Capture the cell that displays the provided text and extract its [X, Y] central coordinate. 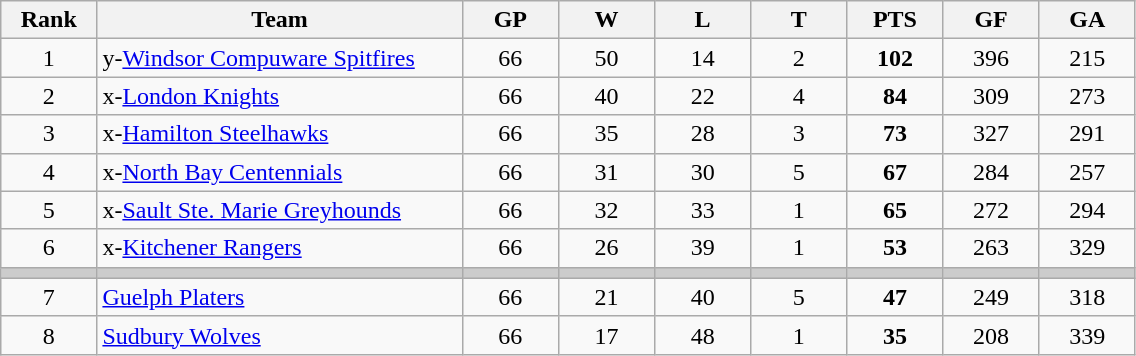
294 [1087, 210]
GP [510, 20]
33 [703, 210]
x-Kitchener Rangers [280, 248]
GA [1087, 20]
L [703, 20]
x-Hamilton Steelhawks [280, 134]
73 [895, 134]
215 [1087, 58]
272 [991, 210]
257 [1087, 172]
Team [280, 20]
T [799, 20]
327 [991, 134]
7 [49, 297]
22 [703, 96]
339 [1087, 335]
14 [703, 58]
84 [895, 96]
PTS [895, 20]
65 [895, 210]
32 [606, 210]
102 [895, 58]
318 [1087, 297]
284 [991, 172]
8 [49, 335]
47 [895, 297]
6 [49, 248]
17 [606, 335]
273 [1087, 96]
291 [1087, 134]
329 [1087, 248]
28 [703, 134]
W [606, 20]
48 [703, 335]
Sudbury Wolves [280, 335]
208 [991, 335]
67 [895, 172]
21 [606, 297]
x-Sault Ste. Marie Greyhounds [280, 210]
249 [991, 297]
396 [991, 58]
30 [703, 172]
x-North Bay Centennials [280, 172]
Guelph Platers [280, 297]
Rank [49, 20]
x-London Knights [280, 96]
26 [606, 248]
y-Windsor Compuware Spitfires [280, 58]
50 [606, 58]
39 [703, 248]
53 [895, 248]
GF [991, 20]
309 [991, 96]
31 [606, 172]
263 [991, 248]
